Locate the cell with the specified text and output its (x, y) center coordinate. 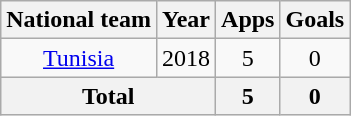
Total (108, 96)
Year (186, 20)
Goals (315, 20)
2018 (186, 58)
Tunisia (79, 58)
National team (79, 20)
Apps (248, 20)
